Determine the (X, Y) coordinate at the center of the cell enclosing the given text.  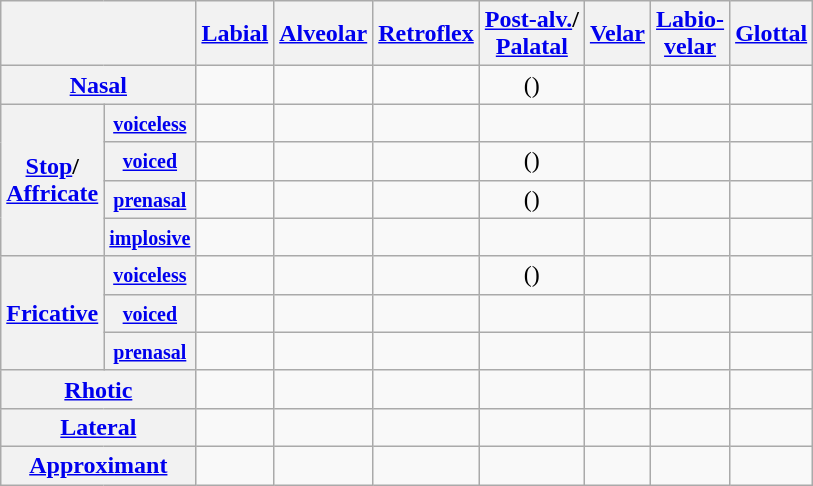
Labial (235, 34)
Stop/Affricate (52, 180)
Fricative (52, 313)
Post-alv./Palatal (532, 34)
Nasal (98, 85)
Alveolar (324, 34)
implosive (150, 237)
Approximant (98, 465)
Rhotic (98, 389)
Labio-velar (690, 34)
Velar (617, 34)
Lateral (98, 427)
Glottal (772, 34)
Retroflex (426, 34)
